Identify which cell holds the provided text, then report its (x, y) central coordinate. 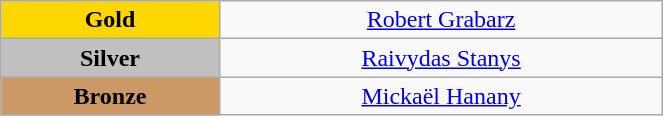
Silver (110, 58)
Raivydas Stanys (441, 58)
Gold (110, 20)
Mickaël Hanany (441, 96)
Robert Grabarz (441, 20)
Bronze (110, 96)
